Locate the cell with the specified text and output its (x, y) center coordinate. 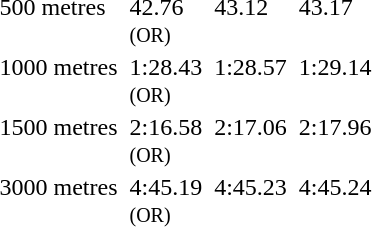
2:17.06 (251, 140)
2:16.58(OR) (166, 140)
1:28.43(OR) (166, 80)
1:28.57 (251, 80)
